Identify which cell holds the provided text, then report its [X, Y] central coordinate. 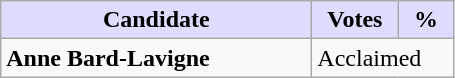
Votes [355, 20]
Candidate [156, 20]
Anne Bard-Lavigne [156, 58]
% [426, 20]
Acclaimed [383, 58]
